Extract the [X, Y] coordinate from the center of the cell holding the provided text.  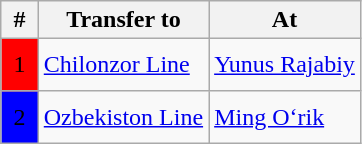
Transfer to [123, 20]
At [285, 20]
Ozbekiston Line [123, 117]
1 [20, 65]
Chilonzor Line [123, 65]
Yunus Rajabiy [285, 65]
2 [20, 117]
Ming O‘rik [285, 117]
# [20, 20]
